Search for the cell housing the specified text and yield its (X, Y) center coordinate. 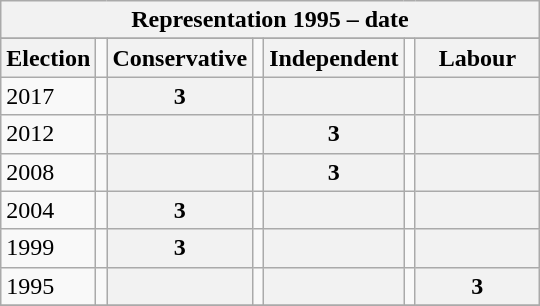
2017 (48, 96)
Labour (477, 58)
Conservative (180, 58)
1995 (48, 286)
2004 (48, 210)
1999 (48, 248)
2012 (48, 134)
Independent (334, 58)
2008 (48, 172)
Representation 1995 – date (270, 20)
Election (48, 58)
